For the text-containing cell, return its midpoint in [x, y] coordinate format. 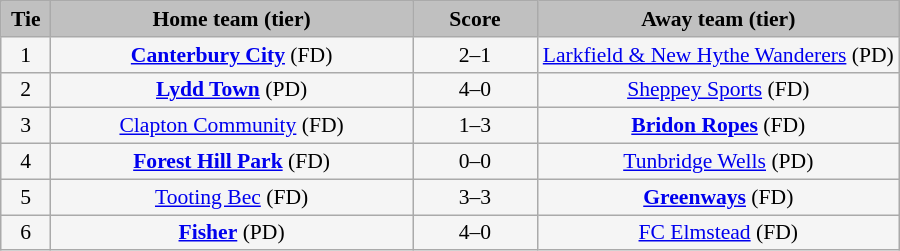
6 [26, 233]
3–3 [476, 197]
Forest Hill Park (FD) [232, 162]
1–3 [476, 126]
5 [26, 197]
3 [26, 126]
Larkfield & New Hythe Wanderers (PD) [718, 55]
Tooting Bec (FD) [232, 197]
FC Elmstead (FD) [718, 233]
Fisher (PD) [232, 233]
Home team (tier) [232, 19]
2 [26, 90]
Clapton Community (FD) [232, 126]
Bridon Ropes (FD) [718, 126]
2–1 [476, 55]
Tunbridge Wells (PD) [718, 162]
Tie [26, 19]
Sheppey Sports (FD) [718, 90]
4 [26, 162]
Canterbury City (FD) [232, 55]
1 [26, 55]
Score [476, 19]
0–0 [476, 162]
Greenways (FD) [718, 197]
Away team (tier) [718, 19]
Lydd Town (PD) [232, 90]
